Detect which cell encompasses the target text, then output its [x, y] center coordinate. 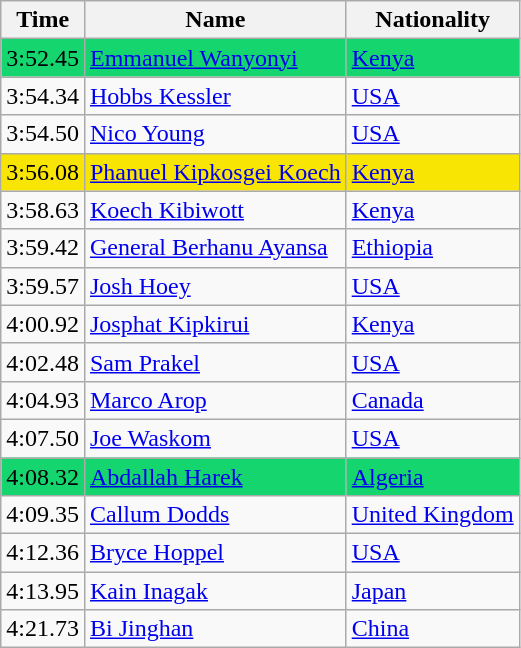
4:04.93 [43, 400]
Kain Inagak [215, 591]
Josphat Kipkirui [215, 324]
Nationality [432, 20]
4:07.50 [43, 438]
Koech Kibiwott [215, 210]
Callum Dodds [215, 515]
Abdallah Harek [215, 477]
Josh Hoey [215, 286]
4:12.36 [43, 553]
3:52.45 [43, 58]
3:54.50 [43, 134]
Algeria [432, 477]
3:59.42 [43, 248]
Joe Waskom [215, 438]
United Kingdom [432, 515]
Canada [432, 400]
3:56.08 [43, 172]
3:58.63 [43, 210]
Emmanuel Wanyonyi [215, 58]
Ethiopia [432, 248]
Sam Prakel [215, 362]
Nico Young [215, 134]
Marco Arop [215, 400]
Japan [432, 591]
Time [43, 20]
General Berhanu Ayansa [215, 248]
4:00.92 [43, 324]
Phanuel Kipkosgei Koech [215, 172]
Hobbs Kessler [215, 96]
Bryce Hoppel [215, 553]
4:08.32 [43, 477]
4:09.35 [43, 515]
3:54.34 [43, 96]
4:02.48 [43, 362]
3:59.57 [43, 286]
4:21.73 [43, 629]
China [432, 629]
Bi Jinghan [215, 629]
Name [215, 20]
4:13.95 [43, 591]
